Capture the cell that displays the provided text and extract its (X, Y) central coordinate. 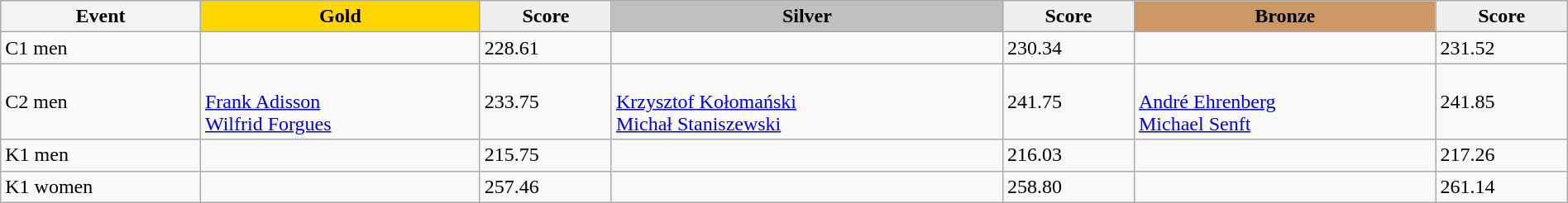
Event (101, 17)
217.26 (1502, 155)
216.03 (1068, 155)
257.46 (546, 186)
258.80 (1068, 186)
233.75 (546, 101)
Bronze (1285, 17)
Silver (807, 17)
C2 men (101, 101)
231.52 (1502, 48)
241.75 (1068, 101)
241.85 (1502, 101)
261.14 (1502, 186)
C1 men (101, 48)
K1 women (101, 186)
André EhrenbergMichael Senft (1285, 101)
K1 men (101, 155)
Gold (340, 17)
215.75 (546, 155)
230.34 (1068, 48)
Krzysztof KołomańskiMichał Staniszewski (807, 101)
228.61 (546, 48)
Frank AdissonWilfrid Forgues (340, 101)
